Find where the given text appears and provide that cell's center as [x, y] coordinate. 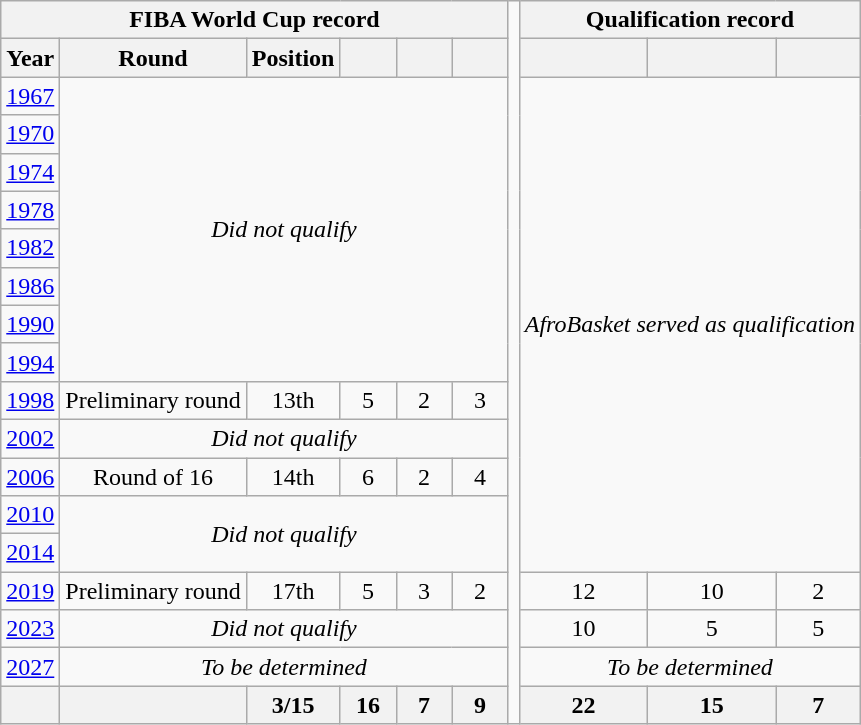
1990 [30, 324]
22 [583, 705]
1974 [30, 172]
9 [480, 705]
2010 [30, 515]
2002 [30, 438]
13th [293, 400]
12 [583, 591]
16 [368, 705]
Year [30, 58]
Qualification record [690, 20]
1986 [30, 286]
3/15 [293, 705]
FIBA World Cup record [254, 20]
Round of 16 [153, 477]
1998 [30, 400]
1967 [30, 96]
1970 [30, 134]
2006 [30, 477]
1994 [30, 362]
2023 [30, 629]
Round [153, 58]
1978 [30, 210]
AfroBasket served as qualification [690, 324]
4 [480, 477]
15 [712, 705]
17th [293, 591]
14th [293, 477]
1982 [30, 248]
6 [368, 477]
2014 [30, 553]
2027 [30, 667]
2019 [30, 591]
Position [293, 58]
